Find where the given text appears and provide that cell's center as (x, y) coordinate. 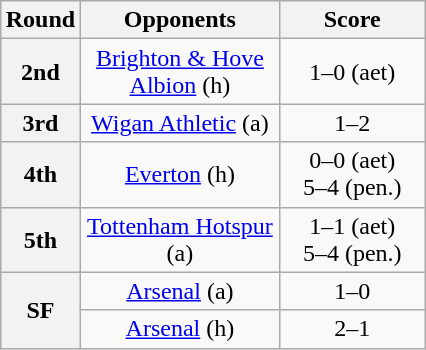
1–1 (aet) 5–4 (pen.) (352, 240)
2–1 (352, 329)
Everton (h) (180, 174)
0–0 (aet) 5–4 (pen.) (352, 174)
2nd (40, 72)
Arsenal (h) (180, 329)
Opponents (180, 20)
1–0 (aet) (352, 72)
5th (40, 240)
SF (40, 310)
Tottenham Hotspur (a) (180, 240)
Score (352, 20)
Arsenal (a) (180, 291)
1–2 (352, 123)
Brighton & Hove Albion (h) (180, 72)
1–0 (352, 291)
3rd (40, 123)
4th (40, 174)
Wigan Athletic (a) (180, 123)
Round (40, 20)
